Find where the given text appears and provide that cell's center as [x, y] coordinate. 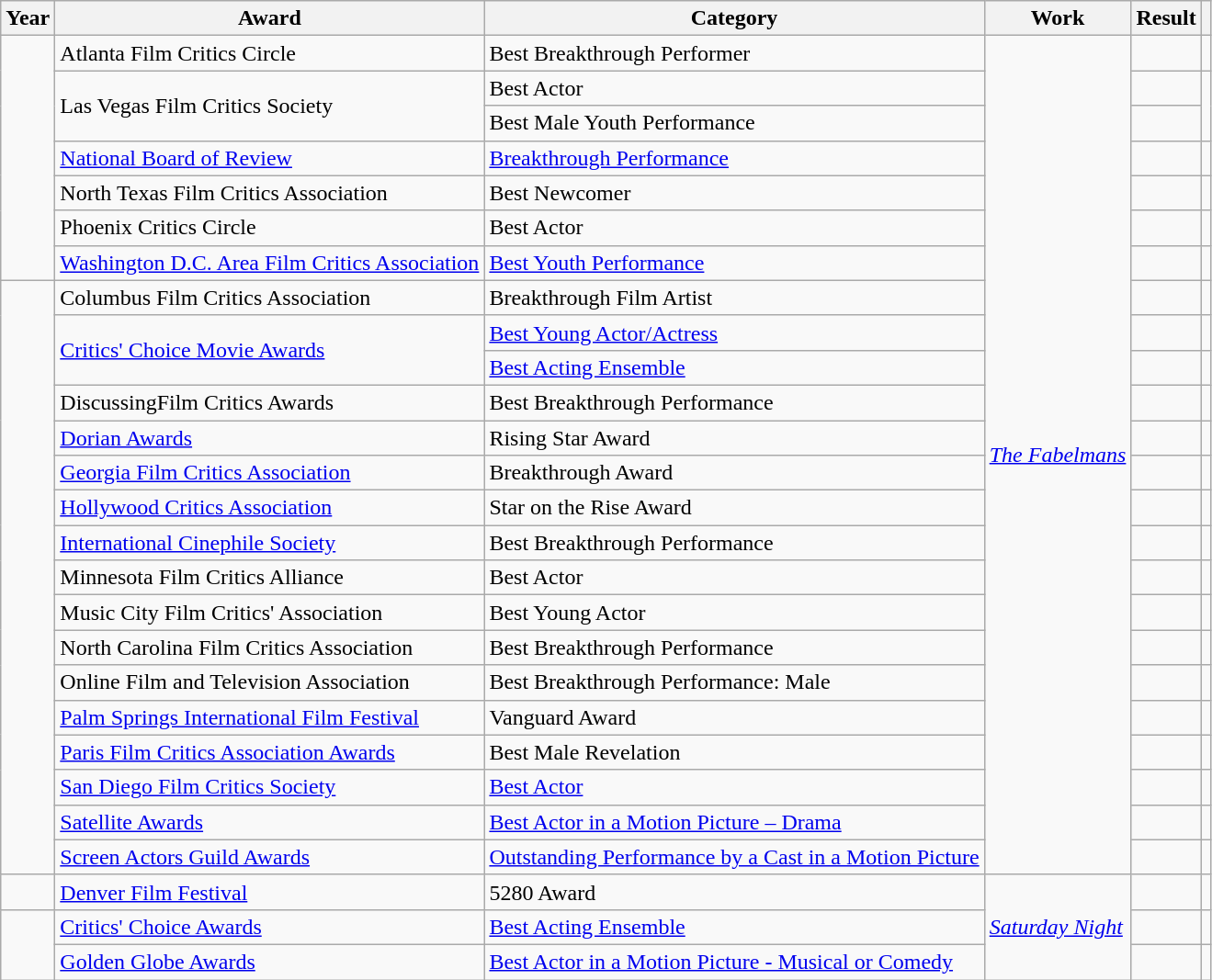
5280 Award [734, 892]
Best Breakthrough Performance: Male [734, 682]
Golden Globe Awards [270, 962]
Award [270, 18]
North Texas Film Critics Association [270, 193]
Best Breakthrough Performer [734, 53]
Critics' Choice Movie Awards [270, 350]
Atlanta Film Critics Circle [270, 53]
Breakthrough Performance [734, 158]
Paris Film Critics Association Awards [270, 752]
Best Actor in a Motion Picture – Drama [734, 822]
Year [28, 18]
Best Male Youth Performance [734, 123]
Category [734, 18]
San Diego Film Critics Society [270, 787]
Georgia Film Critics Association [270, 473]
Result [1166, 18]
Outstanding Performance by a Cast in a Motion Picture [734, 857]
Online Film and Television Association [270, 682]
Best Newcomer [734, 193]
DiscussingFilm Critics Awards [270, 402]
North Carolina Film Critics Association [270, 648]
International Cinephile Society [270, 543]
Critics' Choice Awards [270, 927]
Best Youth Performance [734, 263]
Star on the Rise Award [734, 508]
Best Young Actor [734, 613]
Screen Actors Guild Awards [270, 857]
Washington D.C. Area Film Critics Association [270, 263]
The Fabelmans [1058, 456]
Best Young Actor/Actress [734, 332]
Dorian Awards [270, 438]
Rising Star Award [734, 438]
Vanguard Award [734, 717]
Breakthrough Award [734, 473]
Work [1058, 18]
Hollywood Critics Association [270, 508]
Palm Springs International Film Festival [270, 717]
Phoenix Critics Circle [270, 228]
National Board of Review [270, 158]
Best Actor in a Motion Picture - Musical or Comedy [734, 962]
Columbus Film Critics Association [270, 298]
Breakthrough Film Artist [734, 298]
Satellite Awards [270, 822]
Minnesota Film Critics Alliance [270, 578]
Las Vegas Film Critics Society [270, 106]
Best Male Revelation [734, 752]
Denver Film Festival [270, 892]
Music City Film Critics' Association [270, 613]
Saturday Night [1058, 927]
